Pinpoint the cell where the given text exists, returning its (x, y) midpoint coordinate. 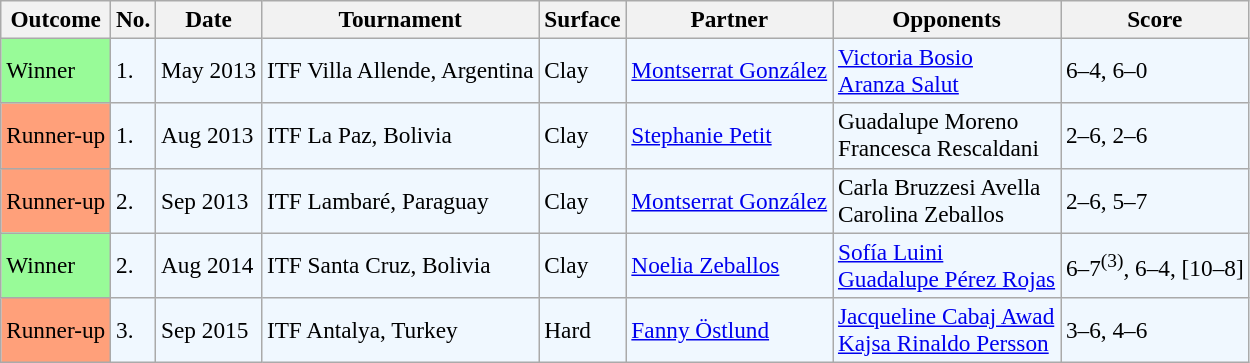
3–6, 4–6 (1154, 330)
Fanny Östlund (730, 330)
Opponents (947, 19)
Jacqueline Cabaj Awad Kajsa Rinaldo Persson (947, 330)
ITF Villa Allende, Argentina (400, 70)
Aug 2013 (209, 136)
2–6, 5–7 (1154, 200)
Stephanie Petit (730, 136)
Tournament (400, 19)
Victoria Bosio Aranza Salut (947, 70)
ITF La Paz, Bolivia (400, 136)
Aug 2014 (209, 264)
Score (1154, 19)
Guadalupe Moreno Francesca Rescaldani (947, 136)
Date (209, 19)
Hard (582, 330)
6–4, 6–0 (1154, 70)
Partner (730, 19)
ITF Santa Cruz, Bolivia (400, 264)
ITF Antalya, Turkey (400, 330)
ITF Lambaré, Paraguay (400, 200)
Outcome (56, 19)
2–6, 2–6 (1154, 136)
6–7(3), 6–4, [10–8] (1154, 264)
Sep 2013 (209, 200)
Surface (582, 19)
Sep 2015 (209, 330)
Carla Bruzzesi Avella Carolina Zeballos (947, 200)
May 2013 (209, 70)
No. (134, 19)
3. (134, 330)
Noelia Zeballos (730, 264)
Sofía Luini Guadalupe Pérez Rojas (947, 264)
